Extract the [X, Y] coordinate from the center of the cell holding the provided text.  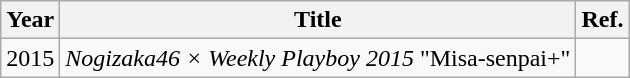
Title [318, 20]
2015 [30, 58]
Ref. [602, 20]
Year [30, 20]
Nogizaka46 × Weekly Playboy 2015 "Misa-senpai+" [318, 58]
